Scan for the cell matching the given text and deliver its (X, Y) coordinate at center. 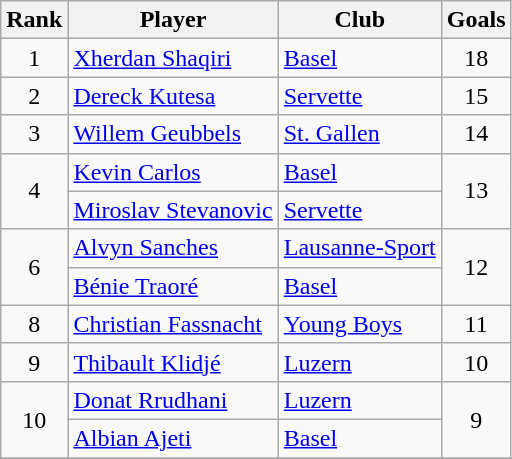
Willem Geubbels (173, 134)
15 (476, 96)
Goals (476, 20)
8 (34, 324)
12 (476, 267)
3 (34, 134)
Young Boys (360, 324)
4 (34, 191)
Rank (34, 20)
Alvyn Sanches (173, 248)
13 (476, 191)
Dereck Kutesa (173, 96)
Donat Rrudhani (173, 400)
Miroslav Stevanovic (173, 210)
11 (476, 324)
14 (476, 134)
2 (34, 96)
Player (173, 20)
St. Gallen (360, 134)
Club (360, 20)
1 (34, 58)
Kevin Carlos (173, 172)
Christian Fassnacht (173, 324)
18 (476, 58)
Lausanne-Sport (360, 248)
Thibault Klidjé (173, 362)
Albian Ajeti (173, 438)
Bénie Traoré (173, 286)
6 (34, 267)
Xherdan Shaqiri (173, 58)
